Return the (X, Y) coordinate for the center point of the cell that contains the specified text.  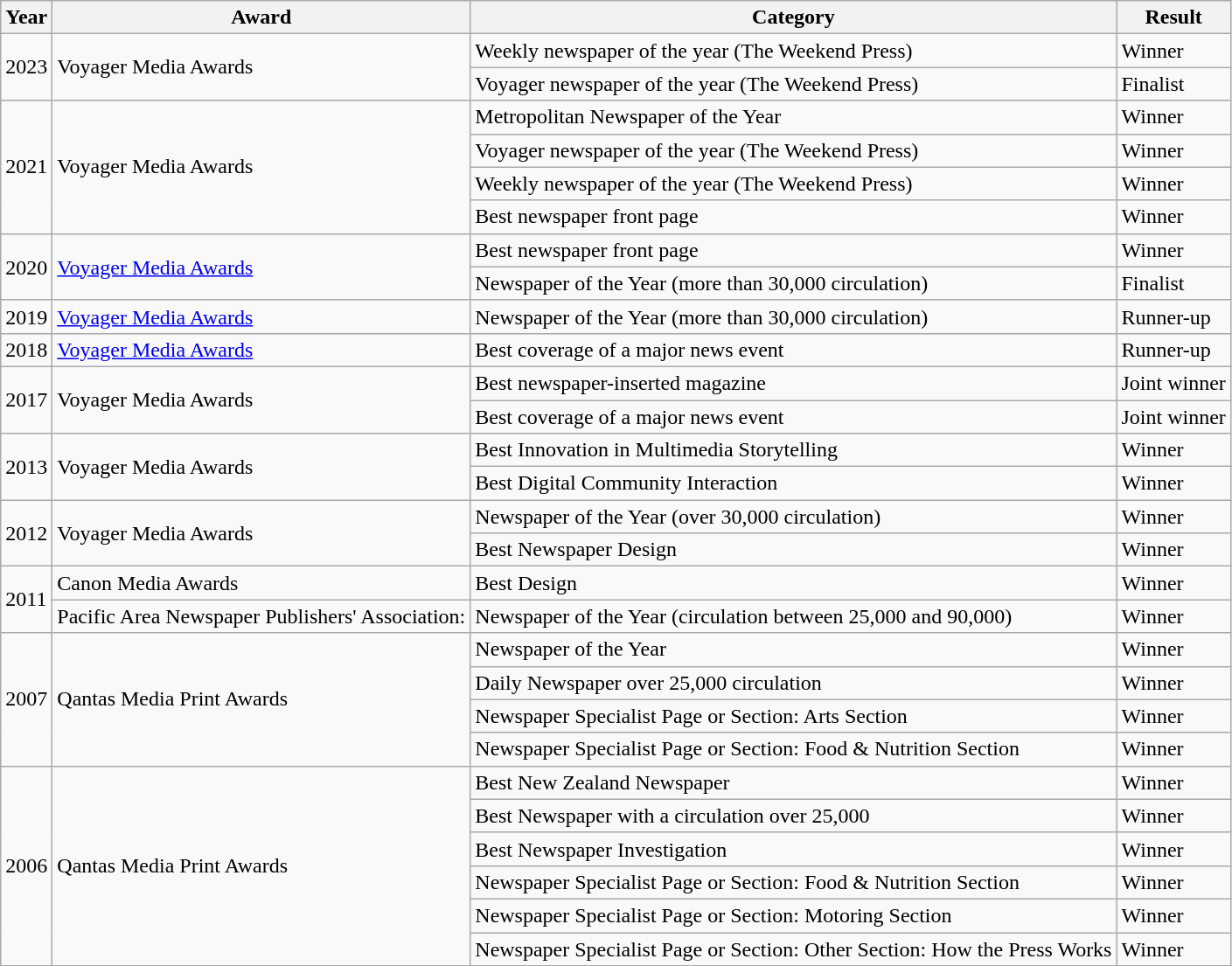
2007 (26, 699)
2006 (26, 865)
2011 (26, 600)
Newspaper of the Year (over 30,000 circulation) (794, 517)
Year (26, 17)
Newspaper of the Year (circulation between 25,000 and 90,000) (794, 616)
2013 (26, 467)
2012 (26, 533)
Newspaper Specialist Page or Section: Motoring Section (794, 915)
2023 (26, 67)
Canon Media Awards (261, 583)
Category (794, 17)
Best Newspaper Investigation (794, 849)
Newspaper of the Year (794, 650)
Pacific Area Newspaper Publishers' Association: (261, 616)
Best Newspaper Design (794, 550)
Newspaper Specialist Page or Section: Arts Section (794, 716)
2020 (26, 267)
Best Design (794, 583)
2018 (26, 350)
Best Innovation in Multimedia Storytelling (794, 450)
Newspaper Specialist Page or Section: Other Section: How the Press Works (794, 949)
2019 (26, 316)
Best Digital Community Interaction (794, 483)
Best Newspaper with a circulation over 25,000 (794, 816)
Metropolitan Newspaper of the Year (794, 117)
2021 (26, 167)
Award (261, 17)
Daily Newspaper over 25,000 circulation (794, 683)
2017 (26, 400)
Result (1173, 17)
Best New Zealand Newspaper (794, 782)
Best newspaper-inserted magazine (794, 383)
